Output the (X, Y) coordinate of the center of the cell containing the given text.  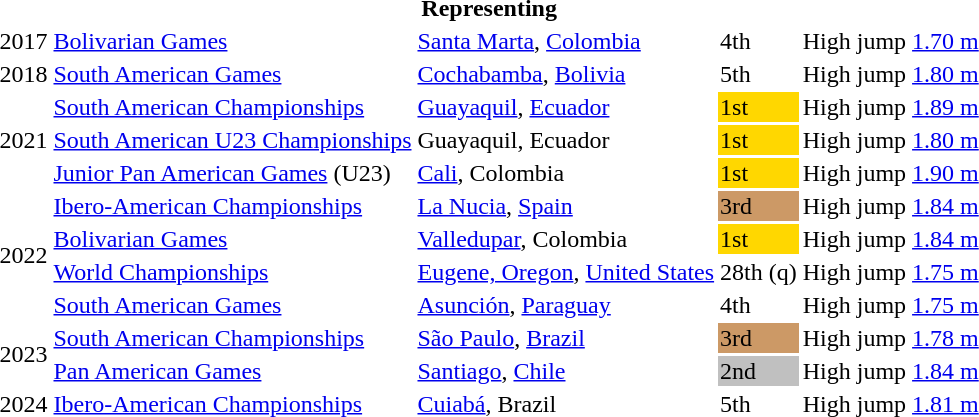
Junior Pan American Games (U23) (232, 173)
Pan American Games (232, 371)
Santa Marta, Colombia (566, 41)
La Nucia, Spain (566, 206)
Asunción, Paraguay (566, 305)
São Paulo, Brazil (566, 338)
Cochabamba, Bolivia (566, 74)
Santiago, Chile (566, 371)
Eugene, Oregon, United States (566, 272)
Ibero-American Championships (232, 206)
5th (759, 74)
World Championships (232, 272)
28th (q) (759, 272)
South American U23 Championships (232, 140)
Cali, Colombia (566, 173)
2nd (759, 371)
Valledupar, Colombia (566, 239)
